Extract the [X, Y] coordinate from the center of the cell holding the provided text.  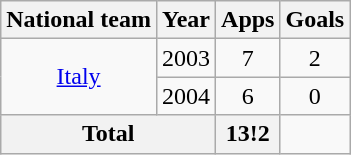
Italy [79, 77]
Apps [248, 20]
2003 [186, 58]
2 [315, 58]
6 [248, 96]
Year [186, 20]
2004 [186, 96]
13!2 [248, 134]
7 [248, 58]
National team [79, 20]
Total [108, 134]
Goals [315, 20]
0 [315, 96]
